Provide the [x, y] coordinate of the cell's center where the given text is located.  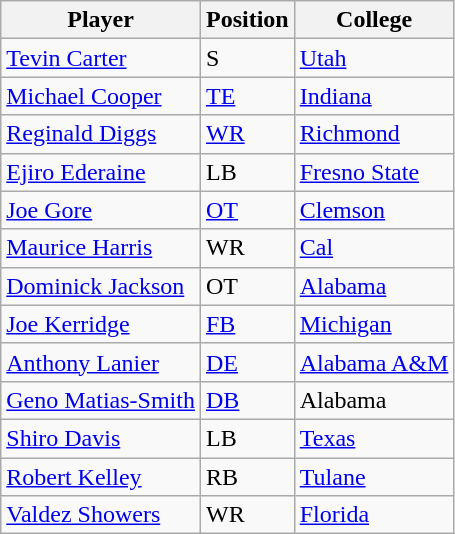
Robert Kelley [101, 477]
Michigan [374, 324]
Richmond [374, 134]
Michael Cooper [101, 96]
Ejiro Ederaine [101, 172]
Player [101, 20]
Dominick Jackson [101, 286]
FB [247, 324]
Florida [374, 515]
Shiro Davis [101, 438]
Geno Matias-Smith [101, 400]
Valdez Showers [101, 515]
Maurice Harris [101, 248]
S [247, 58]
Joe Gore [101, 210]
DB [247, 400]
Alabama A&M [374, 362]
Tulane [374, 477]
DE [247, 362]
College [374, 20]
Clemson [374, 210]
Texas [374, 438]
Anthony Lanier [101, 362]
Indiana [374, 96]
Position [247, 20]
Utah [374, 58]
Fresno State [374, 172]
RB [247, 477]
Joe Kerridge [101, 324]
TE [247, 96]
Tevin Carter [101, 58]
Reginald Diggs [101, 134]
Cal [374, 248]
